Provide the [x, y] coordinate of the cell's center where the given text is located.  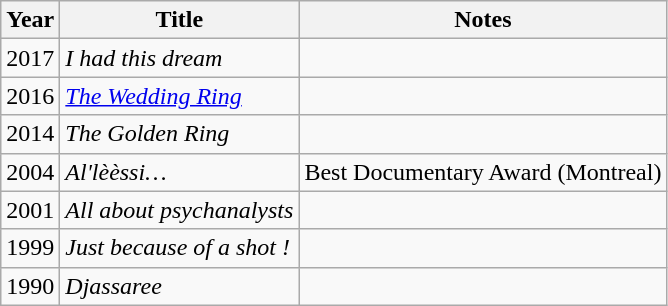
2001 [30, 210]
Djassaree [180, 286]
2017 [30, 58]
2004 [30, 172]
I had this dream [180, 58]
Title [180, 20]
Year [30, 20]
Best Documentary Award (Montreal) [483, 172]
Al'lèèssi… [180, 172]
The Golden Ring [180, 134]
All about psychanalysts [180, 210]
Just because of a shot ! [180, 248]
The Wedding Ring [180, 96]
Notes [483, 20]
2014 [30, 134]
2016 [30, 96]
1999 [30, 248]
1990 [30, 286]
